Detect which cell encompasses the target text, then output its (x, y) center coordinate. 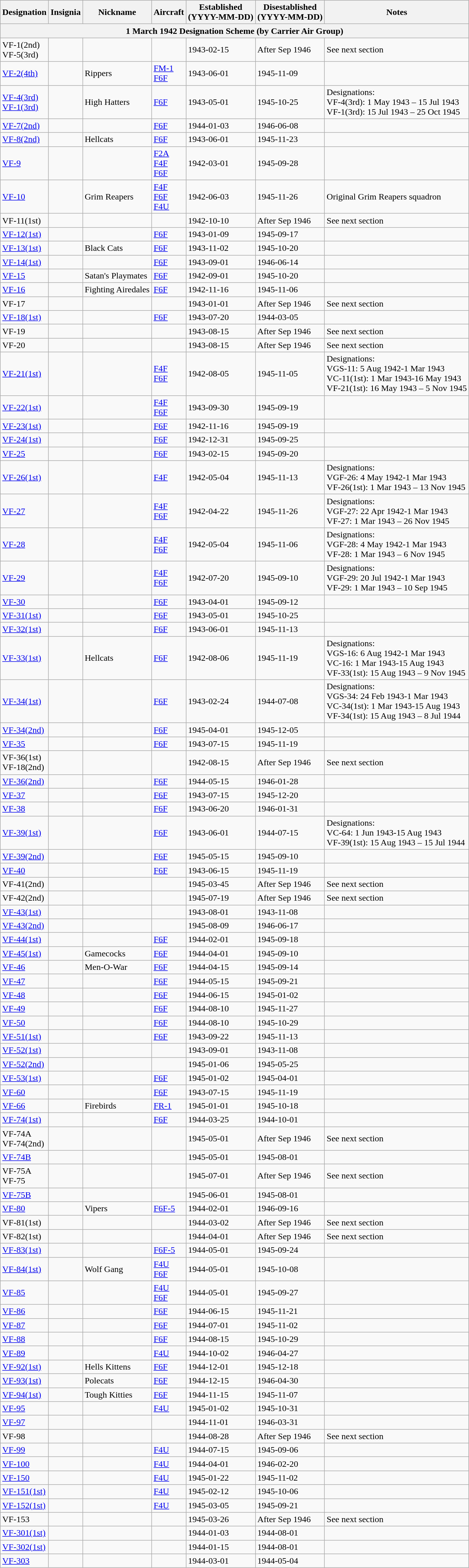
1943-08-01 (221, 912)
Rippers (117, 74)
1946-02-20 (290, 1464)
1945-09-17 (290, 234)
High Hatters (117, 102)
1942-08-05 (221, 374)
VF-39(2nd) (24, 856)
1945-01-01 (221, 1106)
VF-15 (24, 276)
F4F (169, 477)
VF-60 (24, 1092)
VF-99 (24, 1450)
1944-08-28 (221, 1436)
1942-08-06 (221, 658)
VF-48 (24, 995)
1945-09-18 (290, 940)
VF-98 (24, 1436)
VF-302(1st) (24, 1547)
1945-11-27 (290, 1009)
VF-152(1st) (24, 1505)
VF-150 (24, 1478)
1945-12-20 (290, 795)
VF-40 (24, 870)
VF-27 (24, 511)
1944-04-15 (221, 967)
Designations:VGF-29: 20 Jul 1942-1 Mar 1943VF-29: 1 Mar 1943 – 10 Sep 1945 (397, 578)
VF-32(1st) (24, 629)
1942-09-01 (221, 276)
VF-53(1st) (24, 1078)
VF-95 (24, 1409)
VF-74AVF-74(2nd) (24, 1138)
VF-97 (24, 1422)
1943-01-09 (221, 234)
VF-84(1st) (24, 1269)
1945-12-18 (290, 1367)
1943-06-20 (221, 809)
VF-16 (24, 290)
1945-07-01 (221, 1176)
Insignia (66, 12)
1946-01-28 (290, 781)
F2AF4FF6F (169, 163)
1945-11-05 (290, 374)
1945-09-14 (290, 967)
1943-09-22 (221, 1036)
VF-52(2nd) (24, 1064)
1945-05-15 (221, 856)
VF-33(1st) (24, 658)
1944-11-01 (221, 1422)
VF-44(1st) (24, 940)
1946-06-17 (290, 926)
VF-85 (24, 1292)
F4FF6FF4U (169, 197)
VF-36(1st)VF-18(2nd) (24, 762)
VF-92(1st) (24, 1367)
VF-24(1st) (24, 440)
1945-09-25 (290, 440)
1945-11-23 (290, 139)
1945-08-09 (221, 926)
1944-07-01 (221, 1325)
VF-49 (24, 1009)
Designations:VGS-34: 24 Feb 1943-1 Mar 1943VC-34(1st): 1 Mar 1943-15 Aug 1943VF-34(1st): 15 Aug 1943 – 8 Jul 1944 (397, 701)
VF-75AVF-75 (24, 1176)
VF-12(1st) (24, 234)
FR-1 (169, 1106)
VF-11(1st) (24, 220)
VF-38 (24, 809)
VF-10 (24, 197)
1946-04-27 (290, 1353)
VF-17 (24, 304)
VF-74(1st) (24, 1119)
1945-09-28 (290, 163)
Designations:VGF-27: 22 Apr 1942-1 Mar 1943VF-27: 1 Mar 1943 – 26 Nov 1945 (397, 511)
1942-08-15 (221, 762)
1944-03-01 (221, 1561)
VF-83(1st) (24, 1250)
VF-29 (24, 578)
1945-09-12 (290, 602)
VF-41(2nd) (24, 884)
1946-06-14 (290, 262)
1946-06-08 (290, 126)
1945-12-05 (290, 730)
VF-151(1st) (24, 1492)
1944-03-25 (221, 1119)
Designations:VGF-28: 4 May 1942-1 Mar 1943VF-28: 1 Mar 1943 – 6 Nov 1945 (397, 544)
Vipers (117, 1209)
Designation (24, 12)
Notes (397, 12)
VF-74B (24, 1157)
VF-35 (24, 744)
VF-301(1st) (24, 1533)
1945-10-18 (290, 1106)
1946-09-16 (290, 1209)
1945-01-22 (221, 1478)
Nickname (117, 12)
VF-75B (24, 1195)
1944-11-15 (221, 1395)
VF-47 (24, 981)
VF-82(1st) (24, 1236)
1945-09-24 (290, 1250)
VF-50 (24, 1023)
1945-01-06 (221, 1064)
Gamecocks (117, 953)
1942-04-22 (221, 511)
VF-87 (24, 1325)
VF-25 (24, 454)
1942-03-01 (221, 163)
VF-66 (24, 1106)
VF-14(1st) (24, 262)
VF-86 (24, 1311)
VF-34(1st) (24, 701)
1943-01-01 (221, 304)
Original Grim Reapers squadron (397, 197)
Designations:VGS-11: 5 Aug 1942-1 Mar 1943VC-11(1st): 1 Mar 1943-16 May 1943VF-21(1st): 16 May 1943 – 5 Nov 1945 (397, 374)
1945-02-12 (221, 1492)
VF-7(2nd) (24, 126)
1 March 1942 Designation Scheme (by Carrier Air Group) (235, 31)
1945-06-01 (221, 1195)
1945-11-07 (290, 1395)
1945-03-26 (221, 1519)
VF-89 (24, 1353)
Hells Kittens (117, 1367)
1944-07-08 (290, 701)
1945-05-25 (290, 1064)
1943-09-30 (221, 407)
VF-21(1st) (24, 374)
Satan's Playmates (117, 276)
VF-100 (24, 1464)
1942-06-03 (221, 197)
Grim Reapers (117, 197)
VF-8(2nd) (24, 139)
Designations:VGS-16: 6 Aug 1942-1 Mar 1943VC-16: 1 Mar 1943-15 Aug 1943VF-33(1st): 15 Aug 1943 – 9 Nov 1945 (397, 658)
VF-153 (24, 1519)
1945-09-06 (290, 1450)
VF-22(1st) (24, 407)
VF-13(1st) (24, 248)
Established(YYYY-MM-DD) (221, 12)
1945-11-09 (290, 74)
Firebirds (117, 1106)
VF-93(1st) (24, 1381)
VF-303 (24, 1561)
VF-39(1st) (24, 833)
1944-12-01 (221, 1367)
Aircraft (169, 12)
VF-2(4th) (24, 74)
VF-52(1st) (24, 1050)
Fighting Airedales (117, 290)
FM-1F6F (169, 74)
VF-37 (24, 795)
1946-04-30 (290, 1381)
1944-10-02 (221, 1353)
VF-31(1st) (24, 616)
1943-11-02 (221, 248)
1942-07-20 (221, 578)
1942-12-31 (221, 440)
1945-03-05 (221, 1505)
VF-46 (24, 967)
Tough Kitties (117, 1395)
1943-04-01 (221, 602)
VF-4(3rd)VF-1(3rd) (24, 102)
1942-10-10 (221, 220)
Polecats (117, 1381)
VF-94(1st) (24, 1395)
VF-34(2nd) (24, 730)
VF-88 (24, 1339)
VF-45(1st) (24, 953)
1944-03-02 (221, 1223)
VF-23(1st) (24, 426)
Designations:VF-4(3rd): 1 May 1943 – 15 Jul 1943VF-1(3rd): 15 Jul 1943 – 25 Oct 1945 (397, 102)
VF-80 (24, 1209)
VF-42(2nd) (24, 898)
1945-09-20 (290, 454)
1945-07-19 (221, 898)
VF-20 (24, 345)
1944-08-15 (221, 1339)
1945-10-08 (290, 1269)
VF-1(2nd)VF-5(3rd) (24, 50)
VF-19 (24, 331)
1943-02-24 (221, 701)
VF-36(2nd) (24, 781)
1945-11-21 (290, 1311)
Designations:VGF-26: 4 May 1942-1 Mar 1943VF-26(1st): 1 Mar 1943 – 13 Nov 1945 (397, 477)
VF-9 (24, 163)
1946-01-31 (290, 809)
Designations:VC-64: 1 Jun 1943-15 Aug 1943VF-39(1st): 15 Aug 1943 – 15 Jul 1944 (397, 833)
1944-05-04 (290, 1561)
1944-01-15 (221, 1547)
VF-18(1st) (24, 317)
1943-06-15 (221, 870)
1944-10-01 (290, 1119)
1945-03-45 (221, 884)
VF-43(2nd) (24, 926)
Disestablished(YYYY-MM-DD) (290, 12)
1943-07-20 (221, 317)
1944-12-15 (221, 1381)
1945-10-31 (290, 1409)
VF-30 (24, 602)
1946-03-31 (290, 1422)
1945-09-27 (290, 1292)
VF-81(1st) (24, 1223)
1945-10-06 (290, 1492)
Wolf Gang (117, 1269)
VF-26(1st) (24, 477)
Black Cats (117, 248)
VF-51(1st) (24, 1036)
VF-43(1st) (24, 912)
1944-03-05 (290, 317)
VF-28 (24, 544)
Men-O-War (117, 967)
